Return the (x, y) coordinate for the center point of the cell that contains the specified text.  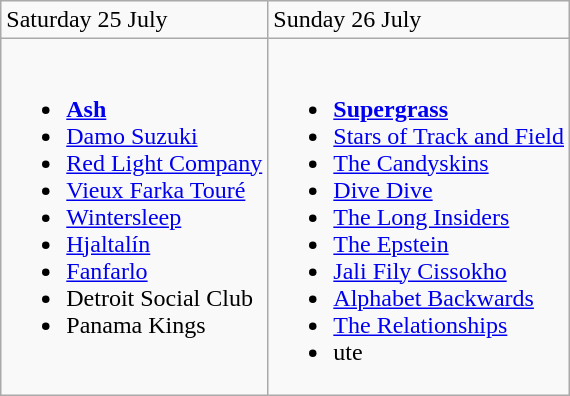
Saturday 25 July (134, 20)
AshDamo SuzukiRed Light CompanyVieux Farka TouréWintersleepHjaltalínFanfarloDetroit Social ClubPanama Kings (134, 217)
SupergrassStars of Track and FieldThe CandyskinsDive DiveThe Long InsidersThe EpsteinJali Fily CissokhoAlphabet BackwardsThe Relationshipsute (419, 217)
Sunday 26 July (419, 20)
